From the cell containing the given text, extract its center point as [x, y] coordinate. 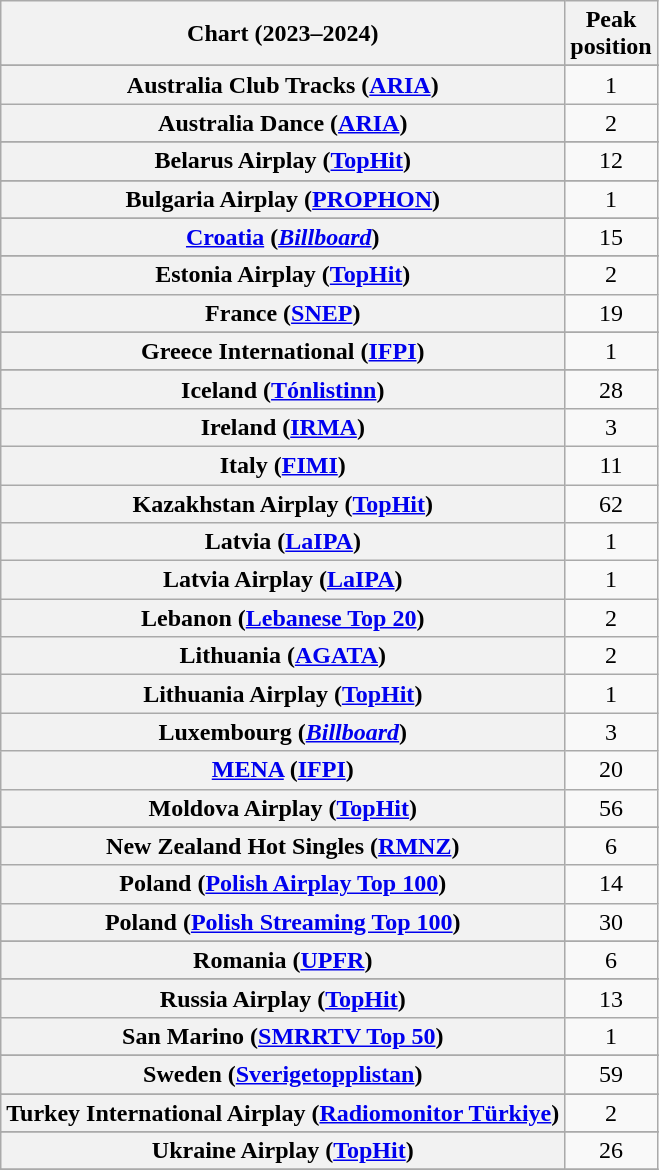
28 [611, 389]
Estonia Airplay (TopHit) [283, 275]
Chart (2023–2024) [283, 34]
Poland (Polish Streaming Top 100) [283, 922]
Latvia Airplay (LaIPA) [283, 580]
14 [611, 884]
19 [611, 313]
Lithuania (AGATA) [283, 656]
56 [611, 808]
Lithuania Airplay (TopHit) [283, 694]
Iceland (Tónlistinn) [283, 389]
Sweden (Sverigetopplistan) [283, 1074]
France (SNEP) [283, 313]
11 [611, 465]
Ukraine Airplay (TopHit) [283, 1151]
Greece International (IFPI) [283, 351]
Turkey International Airplay (Radiomonitor Türkiye) [283, 1113]
Bulgaria Airplay (PROPHON) [283, 199]
Romania (UPFR) [283, 960]
12 [611, 161]
62 [611, 503]
Russia Airplay (TopHit) [283, 998]
15 [611, 237]
Luxembourg (Billboard) [283, 732]
Peakposition [611, 34]
Poland (Polish Airplay Top 100) [283, 884]
13 [611, 998]
San Marino (SMRRTV Top 50) [283, 1036]
Latvia (LaIPA) [283, 542]
Belarus Airplay (TopHit) [283, 161]
26 [611, 1151]
Kazakhstan Airplay (TopHit) [283, 503]
Australia Club Tracks (ARIA) [283, 85]
20 [611, 770]
59 [611, 1074]
Australia Dance (ARIA) [283, 123]
MENA (IFPI) [283, 770]
30 [611, 922]
Italy (FIMI) [283, 465]
Moldova Airplay (TopHit) [283, 808]
New Zealand Hot Singles (RMNZ) [283, 846]
Lebanon (Lebanese Top 20) [283, 618]
Ireland (IRMA) [283, 427]
Croatia (Billboard) [283, 237]
